Return [x, y] of the center of cell containing provided text 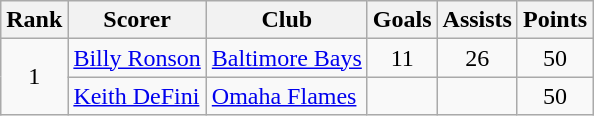
Omaha Flames [286, 96]
Scorer [137, 20]
Club [286, 20]
Assists [477, 20]
26 [477, 58]
Billy Ronson [137, 58]
Baltimore Bays [286, 58]
Points [554, 20]
Keith DeFini [137, 96]
11 [402, 58]
Goals [402, 20]
Rank [34, 20]
1 [34, 77]
